Scan for the cell matching the given text and deliver its (X, Y) coordinate at center. 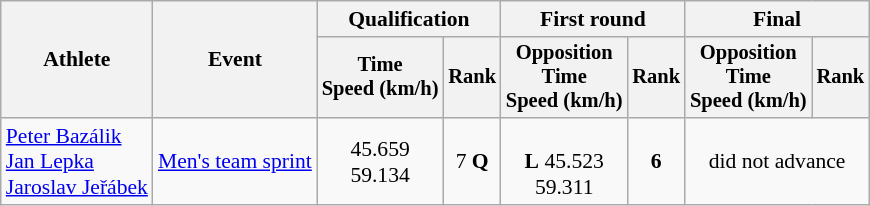
Peter BazálikJan LepkaJaroslav Jeřábek (77, 162)
45.65959.134 (380, 162)
7 Q (472, 162)
TimeSpeed (km/h) (380, 78)
Event (235, 60)
did not advance (777, 162)
L 45.52359.311 (564, 162)
Men's team sprint (235, 162)
Qualification (409, 19)
6 (656, 162)
First round (593, 19)
Final (777, 19)
Athlete (77, 60)
